Return the (x, y) coordinate for the center point of the cell that contains the specified text.  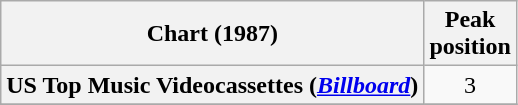
Peakposition (470, 34)
US Top Music Videocassettes (Billboard) (212, 85)
3 (470, 85)
Chart (1987) (212, 34)
